Determine the (x, y) coordinate at the center of the cell enclosing the given text.  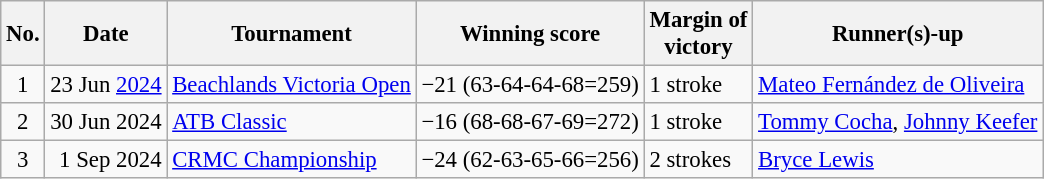
Beachlands Victoria Open (292, 85)
ATB Classic (292, 122)
1 Sep 2024 (106, 160)
Bryce Lewis (898, 160)
Margin ofvictory (698, 34)
−16 (68-68-67-69=272) (530, 122)
CRMC Championship (292, 160)
Date (106, 34)
No. (23, 34)
2 strokes (698, 160)
2 (23, 122)
−24 (62-63-65-66=256) (530, 160)
Tournament (292, 34)
3 (23, 160)
Runner(s)-up (898, 34)
Winning score (530, 34)
−21 (63-64-64-68=259) (530, 85)
23 Jun 2024 (106, 85)
1 (23, 85)
Mateo Fernández de Oliveira (898, 85)
Tommy Cocha, Johnny Keefer (898, 122)
30 Jun 2024 (106, 122)
